Extract the [x, y] coordinate from the center of the cell holding the provided text.  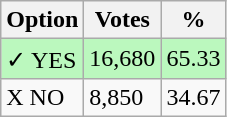
34.67 [194, 97]
16,680 [122, 59]
8,850 [122, 97]
Option [42, 20]
Votes [122, 20]
% [194, 20]
65.33 [194, 59]
X NO [42, 97]
✓ YES [42, 59]
